For the text-containing cell, return its midpoint in (X, Y) coordinate format. 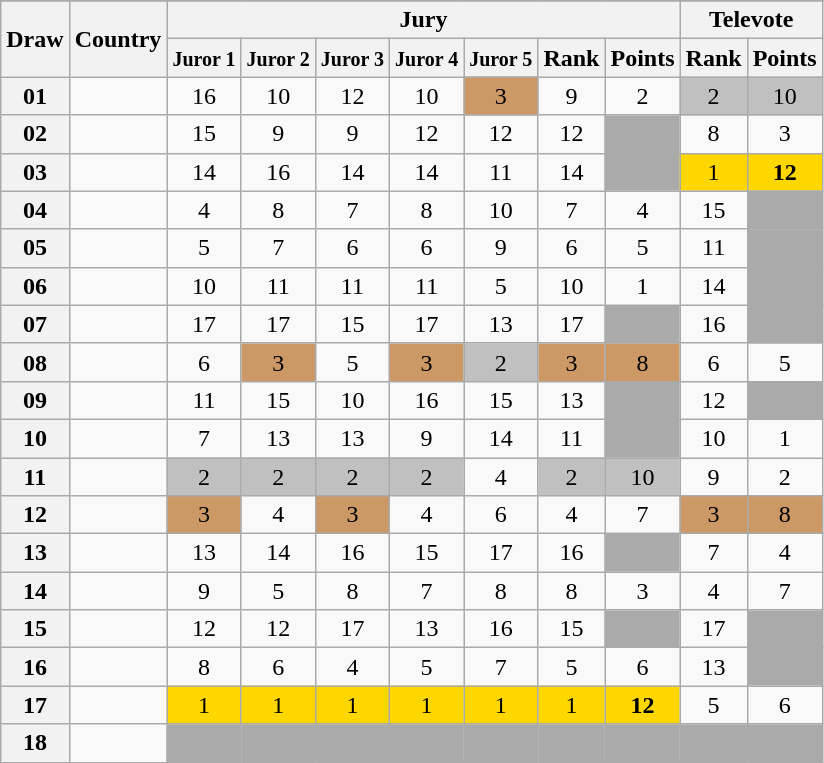
Country (118, 39)
Juror 3 (352, 58)
18 (35, 743)
06 (35, 286)
09 (35, 400)
07 (35, 324)
Juror 2 (278, 58)
Televote (751, 20)
Juror 5 (501, 58)
02 (35, 134)
Juror 4 (426, 58)
Draw (35, 39)
05 (35, 248)
Jury (424, 20)
01 (35, 96)
Juror 1 (204, 58)
08 (35, 362)
04 (35, 210)
03 (35, 172)
